Provide the (x, y) coordinate of the cell's center where the given text is located.  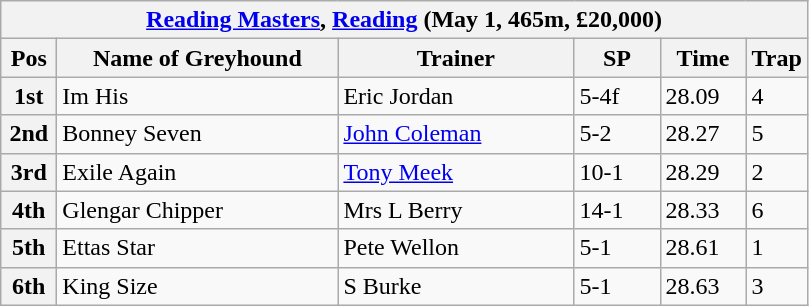
28.61 (703, 248)
Trap (776, 58)
Im His (198, 96)
5th (29, 248)
5 (776, 134)
Time (703, 58)
Trainer (456, 58)
28.27 (703, 134)
14-1 (617, 210)
28.09 (703, 96)
28.63 (703, 286)
1 (776, 248)
Pete Wellon (456, 248)
10-1 (617, 172)
5-2 (617, 134)
Pos (29, 58)
5-4f (617, 96)
SP (617, 58)
Eric Jordan (456, 96)
Bonney Seven (198, 134)
28.29 (703, 172)
2nd (29, 134)
S Burke (456, 286)
3rd (29, 172)
6th (29, 286)
28.33 (703, 210)
Tony Meek (456, 172)
Mrs L Berry (456, 210)
Reading Masters, Reading (May 1, 465m, £20,000) (404, 20)
Exile Again (198, 172)
Glengar Chipper (198, 210)
4 (776, 96)
3 (776, 286)
Name of Greyhound (198, 58)
King Size (198, 286)
4th (29, 210)
1st (29, 96)
6 (776, 210)
John Coleman (456, 134)
Ettas Star (198, 248)
2 (776, 172)
